Pinpoint the cell where the given text exists, returning its [X, Y] midpoint coordinate. 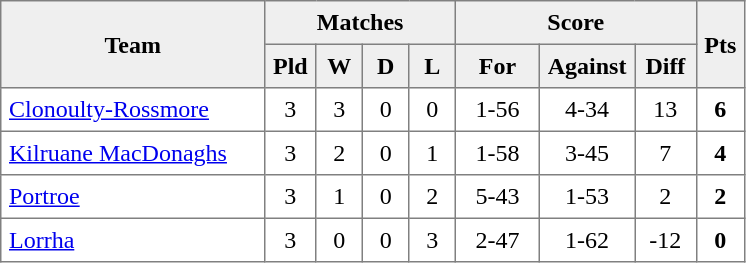
6 [720, 110]
W [339, 66]
Diff [666, 66]
Against [586, 66]
7 [666, 153]
13 [666, 110]
For [497, 66]
Clonoulty-Rossmore [133, 110]
4-34 [586, 110]
1-56 [497, 110]
Score [576, 23]
L [432, 66]
1-62 [586, 240]
D [385, 66]
Matches [360, 23]
Lorrha [133, 240]
3-45 [586, 153]
1-53 [586, 197]
Portroe [133, 197]
Kilruane MacDonaghs [133, 153]
4 [720, 153]
-12 [666, 240]
Pts [720, 44]
Team [133, 44]
5-43 [497, 197]
2-47 [497, 240]
1-58 [497, 153]
Pld [290, 66]
